Capture the cell that displays the provided text and extract its [x, y] central coordinate. 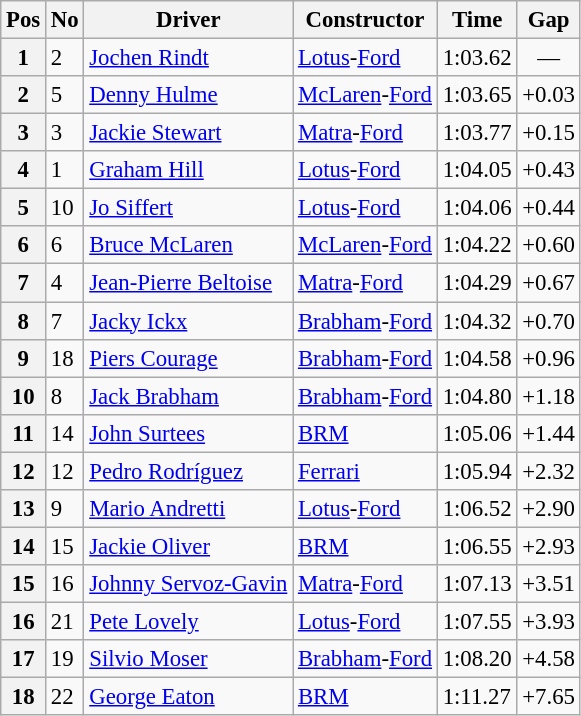
1:03.65 [477, 95]
19 [65, 659]
+0.67 [548, 283]
Pedro Rodríguez [188, 471]
Piers Courage [188, 358]
+0.43 [548, 170]
1:04.58 [477, 358]
1:05.06 [477, 433]
Jo Siffert [188, 208]
Jackie Oliver [188, 546]
+1.44 [548, 433]
+0.44 [548, 208]
1:04.29 [477, 283]
+3.51 [548, 584]
Jacky Ickx [188, 321]
Graham Hill [188, 170]
+2.32 [548, 471]
1:04.22 [477, 245]
+0.70 [548, 321]
1:08.20 [477, 659]
Bruce McLaren [188, 245]
+7.65 [548, 697]
11 [24, 433]
Constructor [366, 20]
22 [65, 697]
Denny Hulme [188, 95]
+2.90 [548, 509]
17 [24, 659]
Johnny Servoz-Gavin [188, 584]
George Eaton [188, 697]
13 [24, 509]
Jack Brabham [188, 396]
Ferrari [366, 471]
John Surtees [188, 433]
Pos [24, 20]
Jochen Rindt [188, 58]
+0.60 [548, 245]
1:07.55 [477, 621]
+3.93 [548, 621]
1:04.32 [477, 321]
1:06.52 [477, 509]
1:04.06 [477, 208]
1:04.05 [477, 170]
+1.18 [548, 396]
Mario Andretti [188, 509]
1:03.62 [477, 58]
1:03.77 [477, 133]
— [548, 58]
1:05.94 [477, 471]
21 [65, 621]
+0.15 [548, 133]
Silvio Moser [188, 659]
+0.03 [548, 95]
1:06.55 [477, 546]
+2.93 [548, 546]
Driver [188, 20]
1:04.80 [477, 396]
Jackie Stewart [188, 133]
+0.96 [548, 358]
1:07.13 [477, 584]
Pete Lovely [188, 621]
Gap [548, 20]
Time [477, 20]
Jean-Pierre Beltoise [188, 283]
1:11.27 [477, 697]
No [65, 20]
+4.58 [548, 659]
